Extract the [X, Y] coordinate from the center of the cell holding the provided text.  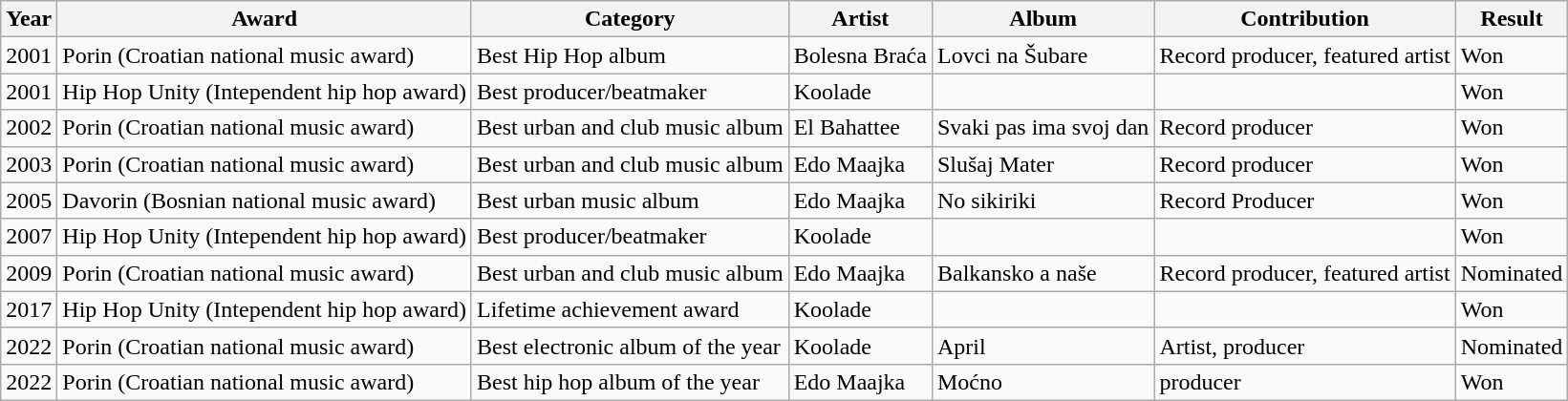
Artist [860, 19]
2017 [29, 309]
No sikiriki [1042, 200]
Lifetime achievement award [630, 309]
Contribution [1305, 19]
Balkansko a naše [1042, 273]
Year [29, 19]
Slušaj Mater [1042, 164]
2003 [29, 164]
2005 [29, 200]
Lovci na Šubare [1042, 55]
Bolesna Braća [860, 55]
Result [1512, 19]
Svaki pas ima svoj dan [1042, 128]
Category [630, 19]
Award [265, 19]
producer [1305, 382]
Record Producer [1305, 200]
2007 [29, 237]
Best electronic album of the year [630, 346]
Album [1042, 19]
Artist, producer [1305, 346]
2009 [29, 273]
Moćno [1042, 382]
Best Hip Hop album [630, 55]
Best hip hop album of the year [630, 382]
El Bahattee [860, 128]
Best urban music album [630, 200]
Davorin (Bosnian national music award) [265, 200]
April [1042, 346]
2002 [29, 128]
